Detect which cell encompasses the target text, then output its [x, y] center coordinate. 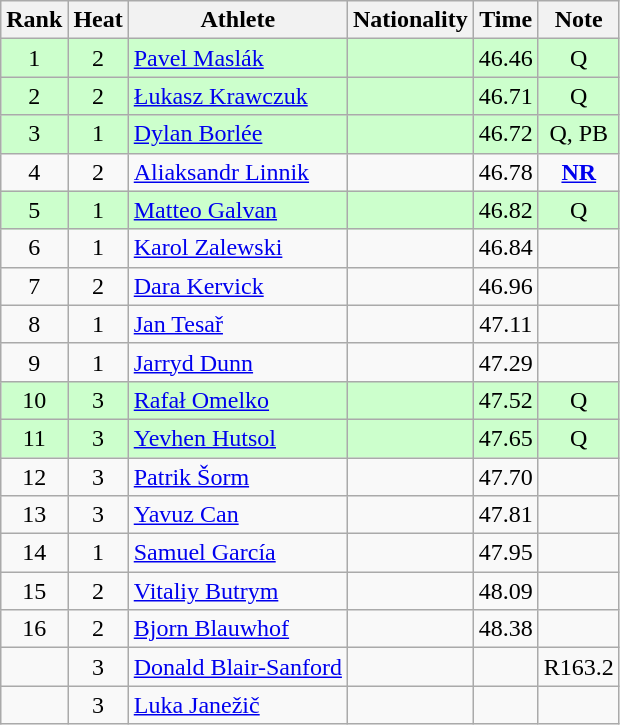
Karol Zalewski [238, 248]
46.71 [506, 96]
48.38 [506, 629]
46.72 [506, 134]
4 [34, 172]
47.11 [506, 324]
Jarryd Dunn [238, 362]
Matteo Galvan [238, 210]
Jan Tesař [238, 324]
Donald Blair-Sanford [238, 667]
Samuel García [238, 553]
15 [34, 591]
13 [34, 515]
46.78 [506, 172]
Note [578, 20]
Yevhen Hutsol [238, 438]
Łukasz Krawczuk [238, 96]
Rank [34, 20]
16 [34, 629]
R163.2 [578, 667]
Nationality [410, 20]
NR [578, 172]
48.09 [506, 591]
47.29 [506, 362]
Aliaksandr Linnik [238, 172]
9 [34, 362]
47.52 [506, 400]
11 [34, 438]
Patrik Šorm [238, 477]
Yavuz Can [238, 515]
47.70 [506, 477]
10 [34, 400]
Rafał Omelko [238, 400]
14 [34, 553]
Athlete [238, 20]
Bjorn Blauwhof [238, 629]
Dylan Borlée [238, 134]
47.95 [506, 553]
Heat [98, 20]
47.65 [506, 438]
5 [34, 210]
7 [34, 286]
Vitaliy Butrym [238, 591]
46.46 [506, 58]
Dara Kervick [238, 286]
8 [34, 324]
Luka Janežič [238, 705]
Pavel Maslák [238, 58]
46.96 [506, 286]
47.81 [506, 515]
Time [506, 20]
Q, PB [578, 134]
6 [34, 248]
46.84 [506, 248]
46.82 [506, 210]
12 [34, 477]
